Output the (X, Y) coordinate of the center of the cell containing the given text.  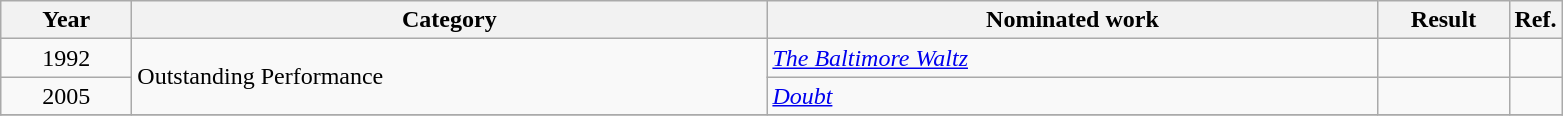
2005 (66, 96)
Outstanding Performance (450, 77)
The Baltimore Waltz (1072, 58)
Doubt (1072, 96)
Ref. (1536, 20)
1992 (66, 58)
Nominated work (1072, 20)
Year (66, 20)
Result (1444, 20)
Category (450, 20)
